Identify which cell holds the provided text, then report its (X, Y) central coordinate. 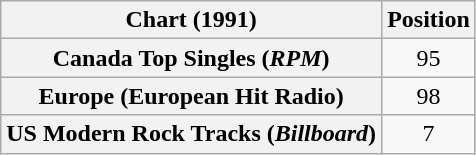
98 (429, 96)
Europe (European Hit Radio) (192, 96)
Chart (1991) (192, 20)
Position (429, 20)
7 (429, 134)
Canada Top Singles (RPM) (192, 58)
95 (429, 58)
US Modern Rock Tracks (Billboard) (192, 134)
